Output the (X, Y) coordinate of the center of the cell containing the given text.  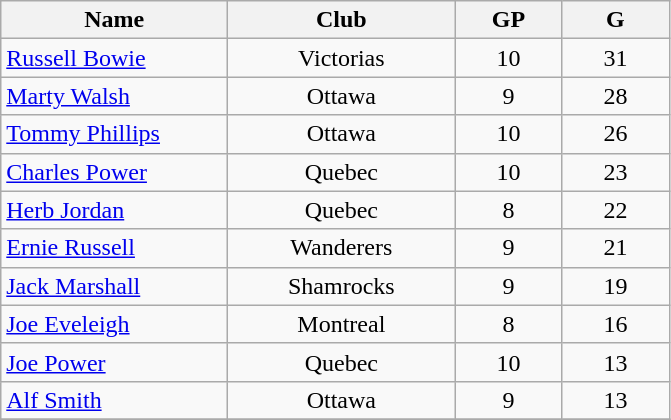
28 (616, 96)
Alf Smith (114, 400)
GP (508, 20)
Victorias (342, 58)
Ernie Russell (114, 248)
26 (616, 134)
Shamrocks (342, 286)
Russell Bowie (114, 58)
Montreal (342, 324)
Joe Eveleigh (114, 324)
21 (616, 248)
16 (616, 324)
Joe Power (114, 362)
19 (616, 286)
Charles Power (114, 172)
Name (114, 20)
23 (616, 172)
Marty Walsh (114, 96)
Tommy Phillips (114, 134)
22 (616, 210)
Jack Marshall (114, 286)
Wanderers (342, 248)
Herb Jordan (114, 210)
G (616, 20)
31 (616, 58)
Club (342, 20)
